Return (X, Y) of the center of cell containing provided text 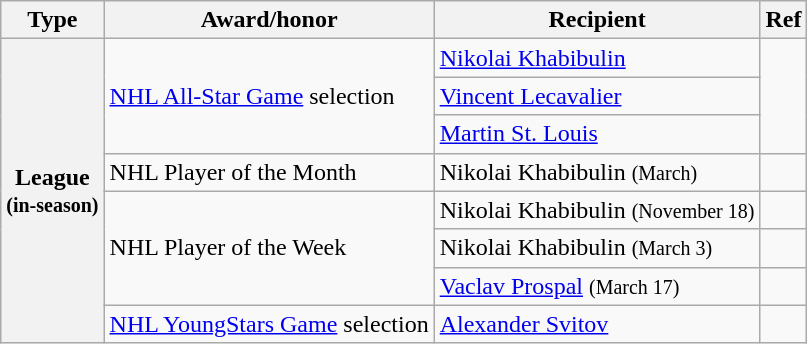
Alexander Svitov (597, 324)
Nikolai Khabibulin (597, 58)
Martin St. Louis (597, 134)
Ref (784, 20)
NHL Player of the Week (269, 248)
NHL Player of the Month (269, 172)
League(in-season) (52, 191)
NHL All-Star Game selection (269, 96)
Vincent Lecavalier (597, 96)
Nikolai Khabibulin (March) (597, 172)
Vaclav Prospal (March 17) (597, 286)
Recipient (597, 20)
Nikolai Khabibulin (November 18) (597, 210)
Award/honor (269, 20)
Type (52, 20)
Nikolai Khabibulin (March 3) (597, 248)
NHL YoungStars Game selection (269, 324)
